Determine the [X, Y] coordinate at the center of the cell enclosing the given text.  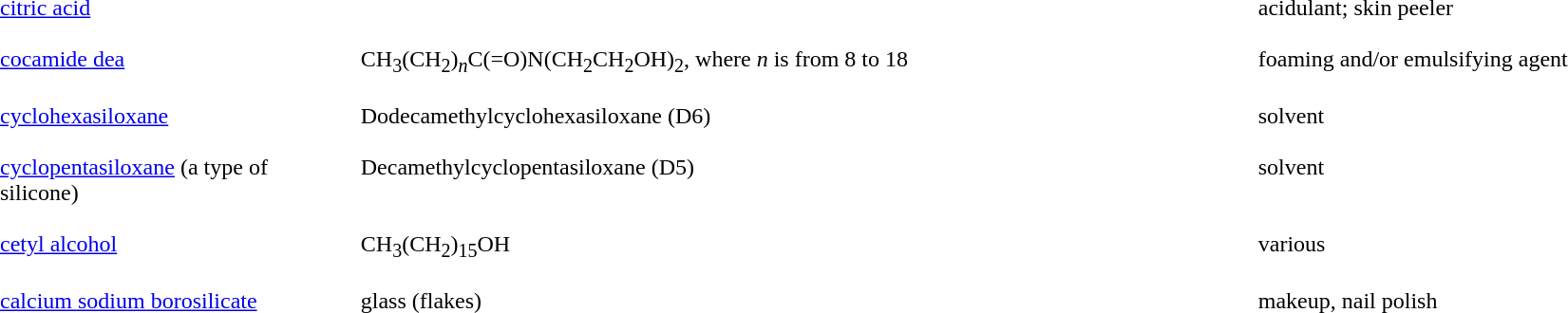
CH3(CH2)nC(=O)N(CH2CH2OH)2, where n is from 8 to 18 [797, 63]
Decamethylcyclopentasiloxane (D5) [797, 180]
CH3(CH2)15OH [797, 247]
Dodecamethylcyclohexasiloxane (D6) [797, 116]
